For the text-containing cell, return its midpoint in (X, Y) coordinate format. 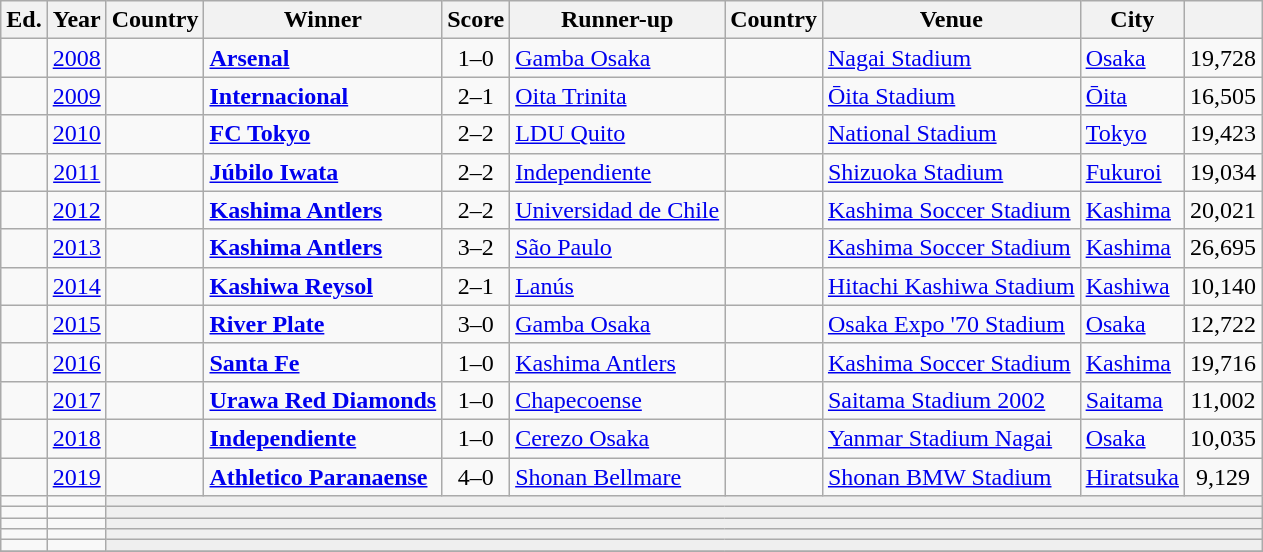
Athletico Paranaense (323, 477)
Cerezo Osaka (618, 438)
2015 (76, 324)
2013 (76, 248)
3–2 (476, 248)
2014 (76, 286)
Chapecoense (618, 400)
Ōita Stadium (951, 96)
2019 (76, 477)
Fukuroi (1132, 172)
Saitama (1132, 400)
2009 (76, 96)
Lanús (618, 286)
Osaka Expo '70 Stadium (951, 324)
12,722 (1222, 324)
Júbilo Iwata (323, 172)
20,021 (1222, 210)
Kashiwa Reysol (323, 286)
LDU Quito (618, 134)
Universidad de Chile (618, 210)
2017 (76, 400)
Kashiwa (1132, 286)
Shonan Bellmare (618, 477)
3–0 (476, 324)
Shonan BMW Stadium (951, 477)
Runner-up (618, 20)
19,423 (1222, 134)
City (1132, 20)
Nagai Stadium (951, 58)
16,505 (1222, 96)
26,695 (1222, 248)
10,140 (1222, 286)
Internacional (323, 96)
Urawa Red Diamonds (323, 400)
Saitama Stadium 2002 (951, 400)
Year (76, 20)
10,035 (1222, 438)
4–0 (476, 477)
Hitachi Kashiwa Stadium (951, 286)
Score (476, 20)
19,034 (1222, 172)
Hiratsuka (1132, 477)
Winner (323, 20)
Ed. (24, 20)
Shizuoka Stadium (951, 172)
2018 (76, 438)
Venue (951, 20)
19,716 (1222, 362)
2012 (76, 210)
2016 (76, 362)
National Stadium (951, 134)
São Paulo (618, 248)
9,129 (1222, 477)
Tokyo (1132, 134)
Santa Fe (323, 362)
2010 (76, 134)
Arsenal (323, 58)
2008 (76, 58)
11,002 (1222, 400)
19,728 (1222, 58)
Oita Trinita (618, 96)
River Plate (323, 324)
Yanmar Stadium Nagai (951, 438)
2011 (76, 172)
FC Tokyo (323, 134)
Ōita (1132, 96)
